Capture the cell that displays the provided text and extract its (x, y) central coordinate. 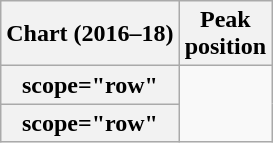
Peakposition (225, 34)
Chart (2016–18) (90, 34)
